Return [X, Y] of the center of cell containing provided text 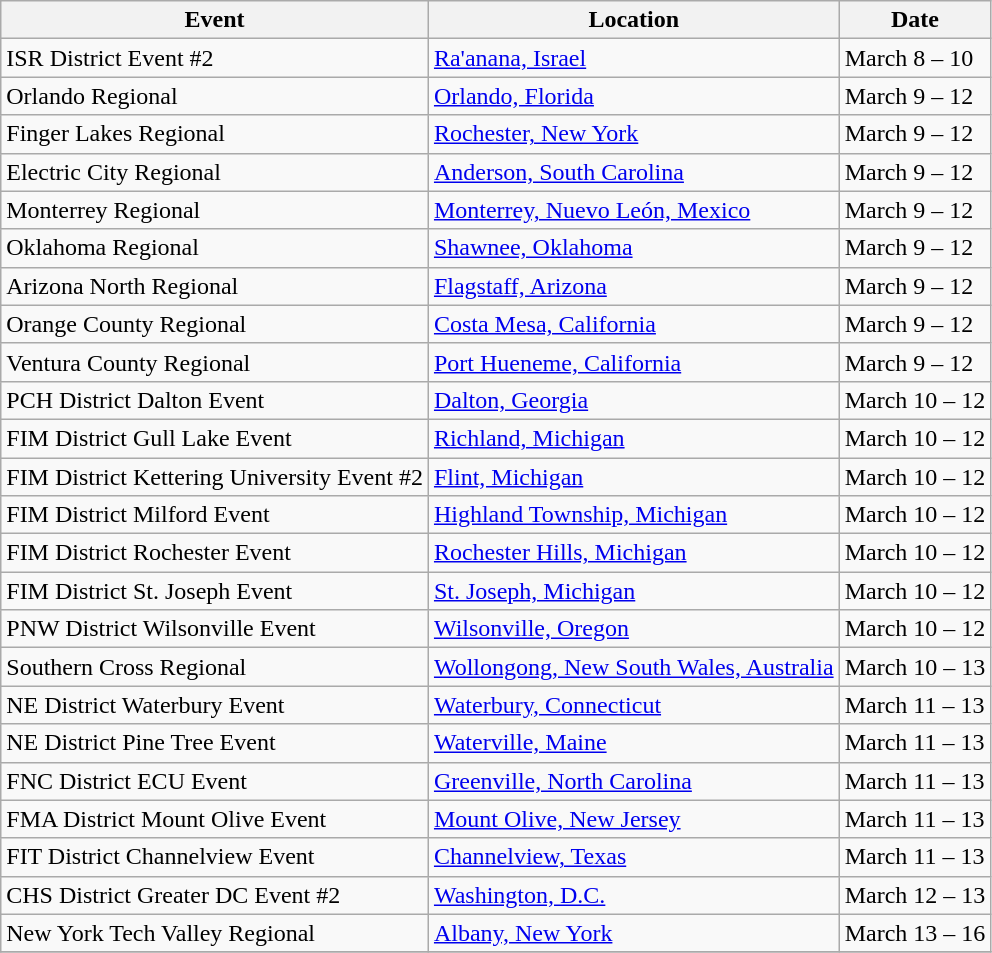
Orlando, Florida [634, 96]
CHS District Greater DC Event #2 [215, 895]
Location [634, 20]
ISR District Event #2 [215, 58]
Wollongong, New South Wales, Australia [634, 667]
Wilsonville, Oregon [634, 629]
March 10 – 13 [915, 667]
Mount Olive, New Jersey [634, 819]
Greenville, North Carolina [634, 781]
Monterrey, Nuevo León, Mexico [634, 210]
PCH District Dalton Event [215, 400]
Richland, Michigan [634, 438]
Dalton, Georgia [634, 400]
Washington, D.C. [634, 895]
Orlando Regional [215, 96]
Shawnee, Oklahoma [634, 248]
Anderson, South Carolina [634, 172]
NE District Waterbury Event [215, 705]
PNW District Wilsonville Event [215, 629]
FIM District Kettering University Event #2 [215, 477]
Flint, Michigan [634, 477]
Orange County Regional [215, 324]
Port Hueneme, California [634, 362]
March 13 – 16 [915, 933]
St. Joseph, Michigan [634, 591]
FIM District Milford Event [215, 515]
FMA District Mount Olive Event [215, 819]
Finger Lakes Regional [215, 134]
FIM District Gull Lake Event [215, 438]
FIM District Rochester Event [215, 553]
FIT District Channelview Event [215, 857]
Rochester, New York [634, 134]
NE District Pine Tree Event [215, 743]
Waterville, Maine [634, 743]
New York Tech Valley Regional [215, 933]
Ra'anana, Israel [634, 58]
Ventura County Regional [215, 362]
Southern Cross Regional [215, 667]
Arizona North Regional [215, 286]
FIM District St. Joseph Event [215, 591]
March 12 – 13 [915, 895]
March 8 – 10 [915, 58]
Costa Mesa, California [634, 324]
Rochester Hills, Michigan [634, 553]
Highland Township, Michigan [634, 515]
Date [915, 20]
Event [215, 20]
Channelview, Texas [634, 857]
FNC District ECU Event [215, 781]
Electric City Regional [215, 172]
Oklahoma Regional [215, 248]
Albany, New York [634, 933]
Flagstaff, Arizona [634, 286]
Monterrey Regional [215, 210]
Waterbury, Connecticut [634, 705]
